For the text-containing cell, return its midpoint in (x, y) coordinate format. 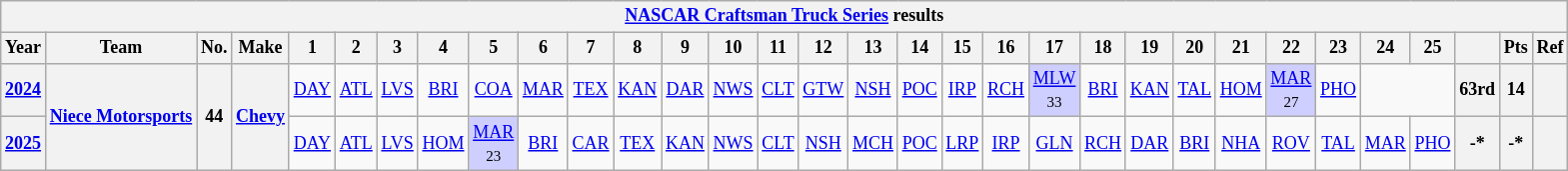
6 (544, 48)
Ref (1550, 48)
23 (1339, 48)
Chevy (261, 116)
Year (24, 48)
MCH (873, 144)
5 (494, 48)
2025 (24, 144)
8 (638, 48)
NASCAR Craftsman Truck Series results (784, 16)
17 (1053, 48)
24 (1385, 48)
21 (1241, 48)
11 (778, 48)
Make (261, 48)
4 (444, 48)
MAR23 (494, 144)
16 (1006, 48)
3 (398, 48)
MAR27 (1291, 90)
15 (962, 48)
No. (214, 48)
25 (1433, 48)
CAR (591, 144)
1 (312, 48)
9 (686, 48)
63rd (1477, 90)
2 (356, 48)
ROV (1291, 144)
Pts (1515, 48)
GLN (1053, 144)
20 (1194, 48)
22 (1291, 48)
18 (1103, 48)
12 (823, 48)
GTW (823, 90)
NHA (1241, 144)
Team (120, 48)
COA (494, 90)
44 (214, 116)
10 (734, 48)
7 (591, 48)
Niece Motorsports (120, 116)
13 (873, 48)
MLW33 (1053, 90)
2024 (24, 90)
LRP (962, 144)
19 (1149, 48)
